Scan for the cell matching the given text and deliver its [x, y] coordinate at center. 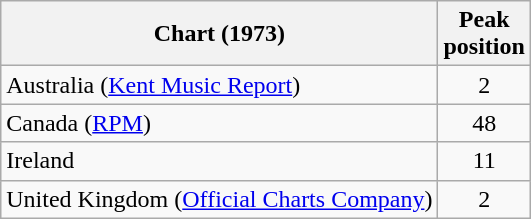
11 [484, 161]
Australia (Kent Music Report) [220, 85]
United Kingdom (Official Charts Company) [220, 199]
Ireland [220, 161]
Canada (RPM) [220, 123]
Chart (1973) [220, 34]
Peak position [484, 34]
48 [484, 123]
